Return (X, Y) of the center of cell containing provided text 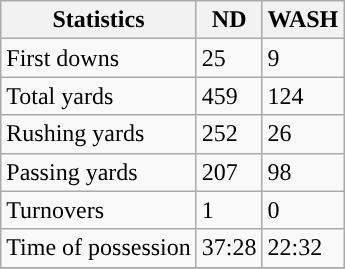
459 (229, 96)
Total yards (99, 96)
9 (303, 58)
98 (303, 172)
Statistics (99, 20)
207 (229, 172)
WASH (303, 20)
ND (229, 20)
252 (229, 134)
Rushing yards (99, 134)
Turnovers (99, 210)
Passing yards (99, 172)
22:32 (303, 248)
25 (229, 58)
37:28 (229, 248)
26 (303, 134)
124 (303, 96)
0 (303, 210)
1 (229, 210)
First downs (99, 58)
Time of possession (99, 248)
